Identify which cell holds the provided text, then report its (X, Y) central coordinate. 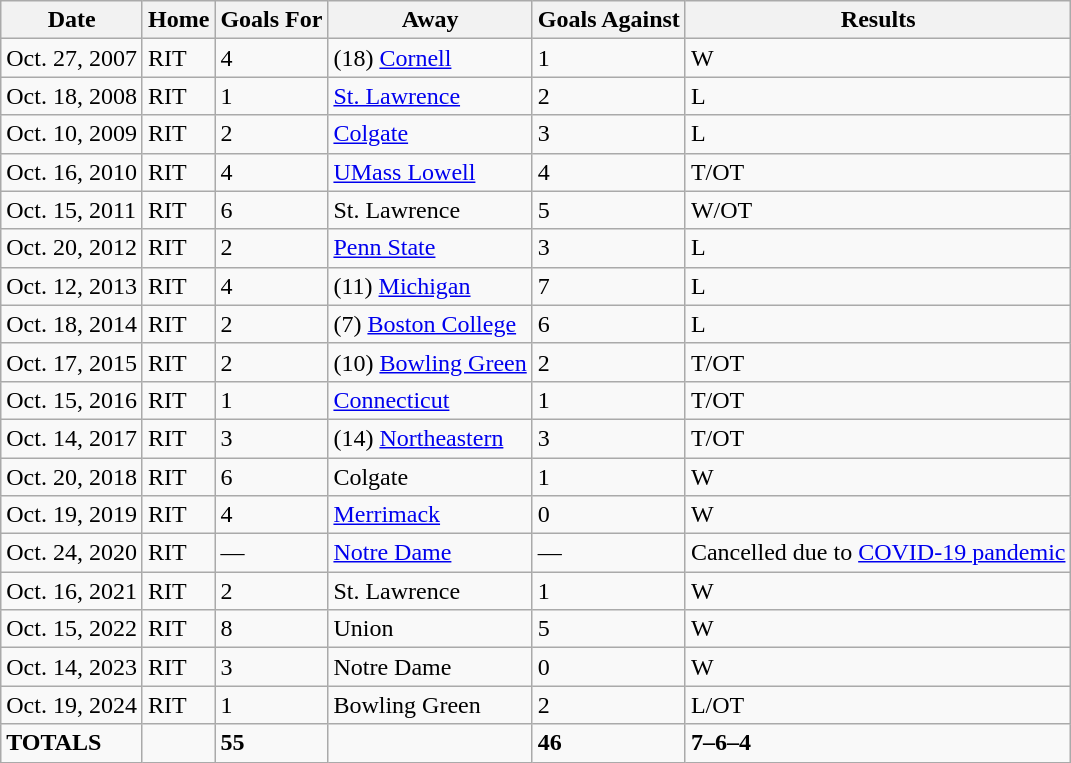
UMass Lowell (430, 172)
Oct. 24, 2020 (72, 553)
46 (608, 743)
Date (72, 20)
(10) Bowling Green (430, 362)
Oct. 27, 2007 (72, 58)
Oct. 18, 2014 (72, 324)
Away (430, 20)
(14) Northeastern (430, 438)
Oct. 14, 2023 (72, 667)
Goals For (272, 20)
(7) Boston College (430, 324)
Oct. 19, 2024 (72, 705)
Oct. 16, 2010 (72, 172)
8 (272, 629)
Bowling Green (430, 705)
Penn State (430, 248)
(18) Cornell (430, 58)
Results (878, 20)
Oct. 15, 2011 (72, 210)
Oct. 12, 2013 (72, 286)
Oct. 17, 2015 (72, 362)
Oct. 19, 2019 (72, 515)
Home (178, 20)
Oct. 15, 2022 (72, 629)
Oct. 20, 2012 (72, 248)
Union (430, 629)
(11) Michigan (430, 286)
Cancelled due to COVID-19 pandemic (878, 553)
Oct. 15, 2016 (72, 400)
L/OT (878, 705)
55 (272, 743)
Merrimack (430, 515)
Oct. 16, 2021 (72, 591)
7–6–4 (878, 743)
Oct. 10, 2009 (72, 134)
Connecticut (430, 400)
Goals Against (608, 20)
Oct. 20, 2018 (72, 477)
TOTALS (72, 743)
Oct. 14, 2017 (72, 438)
W/OT (878, 210)
7 (608, 286)
Oct. 18, 2008 (72, 96)
